Search for the cell housing the specified text and yield its [x, y] center coordinate. 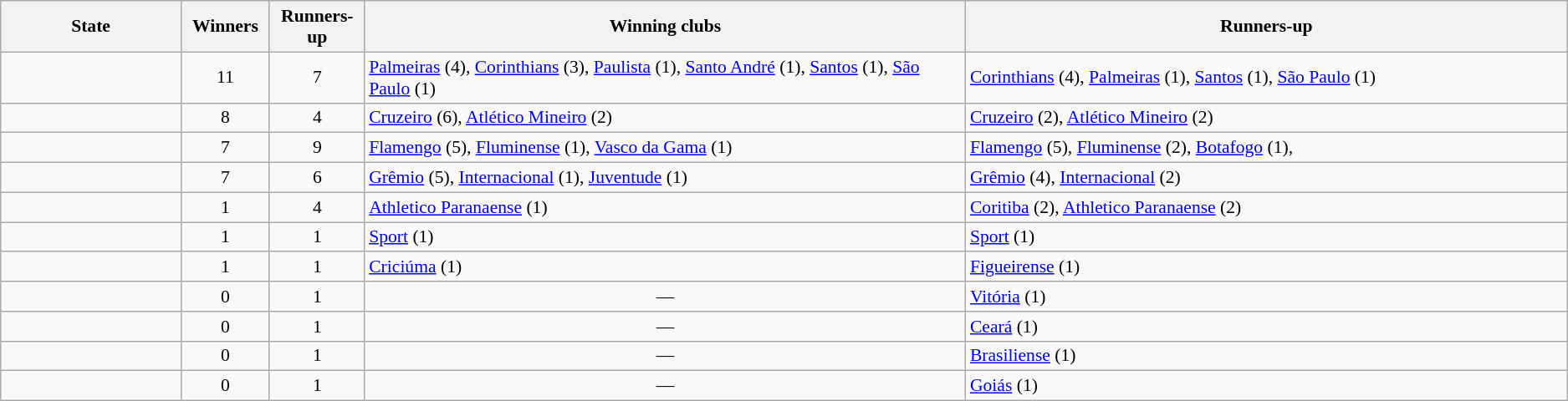
8 [225, 118]
Winners [225, 27]
Cruzeiro (6), Atlético Mineiro (2) [666, 118]
9 [317, 148]
Criciúma (1) [666, 267]
Winning clubs [666, 27]
Cruzeiro (2), Atlético Mineiro (2) [1266, 118]
6 [317, 178]
Grêmio (4), Internacional (2) [1266, 178]
Flamengo (5), Fluminense (2), Botafogo (1), [1266, 148]
Flamengo (5), Fluminense (1), Vasco da Gama (1) [666, 148]
11 [225, 77]
Athletico Paranaense (1) [666, 207]
Brasiliense (1) [1266, 356]
State [91, 27]
Ceará (1) [1266, 327]
Vitória (1) [1266, 297]
Palmeiras (4), Corinthians (3), Paulista (1), Santo André (1), Santos (1), São Paulo (1) [666, 77]
Coritiba (2), Athletico Paranaense (2) [1266, 207]
Corinthians (4), Palmeiras (1), Santos (1), São Paulo (1) [1266, 77]
Figueirense (1) [1266, 267]
Goiás (1) [1266, 386]
Grêmio (5), Internacional (1), Juventude (1) [666, 178]
